Capture the cell that displays the provided text and extract its [x, y] central coordinate. 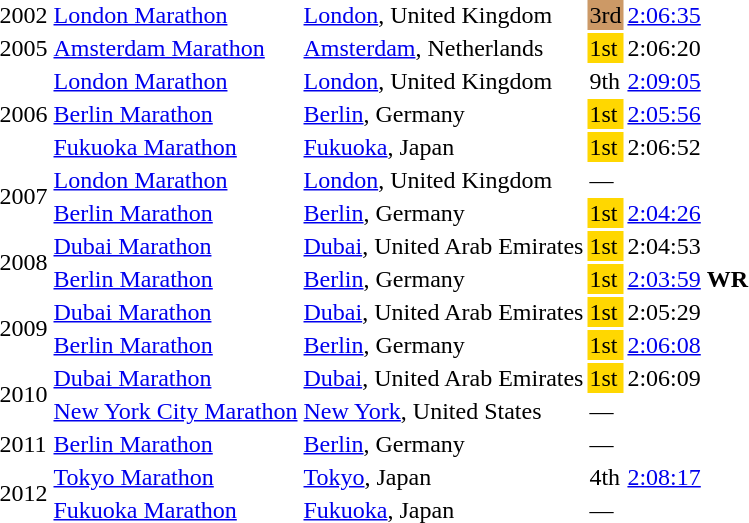
Amsterdam, Netherlands [444, 48]
Tokyo Marathon [176, 477]
Fukuoka, Japan [444, 147]
3rd [606, 15]
9th [606, 81]
New York City Marathon [176, 411]
Tokyo, Japan [444, 477]
New York, United States [444, 411]
Amsterdam Marathon [176, 48]
Fukuoka Marathon [176, 147]
4th [606, 477]
